Provide the [X, Y] coordinate of the cell's center where the given text is located.  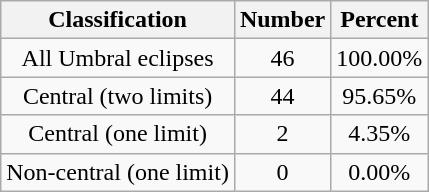
2 [282, 134]
100.00% [380, 58]
Number [282, 20]
44 [282, 96]
Classification [118, 20]
0.00% [380, 172]
0 [282, 172]
Central (one limit) [118, 134]
All Umbral eclipses [118, 58]
95.65% [380, 96]
Non-central (one limit) [118, 172]
46 [282, 58]
Percent [380, 20]
4.35% [380, 134]
Central (two limits) [118, 96]
